Locate the cell with the specified text and output its [x, y] center coordinate. 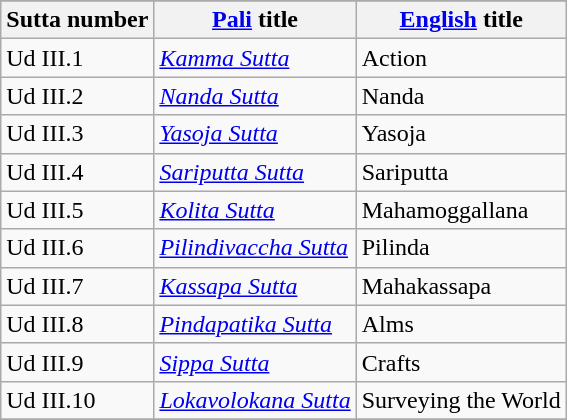
Sariputta Sutta [255, 172]
Nanda Sutta [255, 96]
Sariputta [461, 172]
Yasoja Sutta [255, 134]
Yasoja [461, 134]
Pindapatika Sutta [255, 324]
Ud III.1 [78, 58]
Kassapa Sutta [255, 286]
Ud III.2 [78, 96]
Mahakassapa [461, 286]
Action [461, 58]
Kamma Sutta [255, 58]
Nanda [461, 96]
Mahamoggallana [461, 210]
Sippa Sutta [255, 362]
Alms [461, 324]
Kolita Sutta [255, 210]
Pali title [255, 20]
Sutta number [78, 20]
Ud III.3 [78, 134]
Ud III.10 [78, 400]
Ud III.4 [78, 172]
Pilinda [461, 248]
Ud III.6 [78, 248]
English title [461, 20]
Pilindivaccha Sutta [255, 248]
Ud III.7 [78, 286]
Ud III.5 [78, 210]
Crafts [461, 362]
Lokavolokana Sutta [255, 400]
Surveying the World [461, 400]
Ud III.9 [78, 362]
Ud III.8 [78, 324]
